Provide the (X, Y) coordinate of the cell's center where the given text is located.  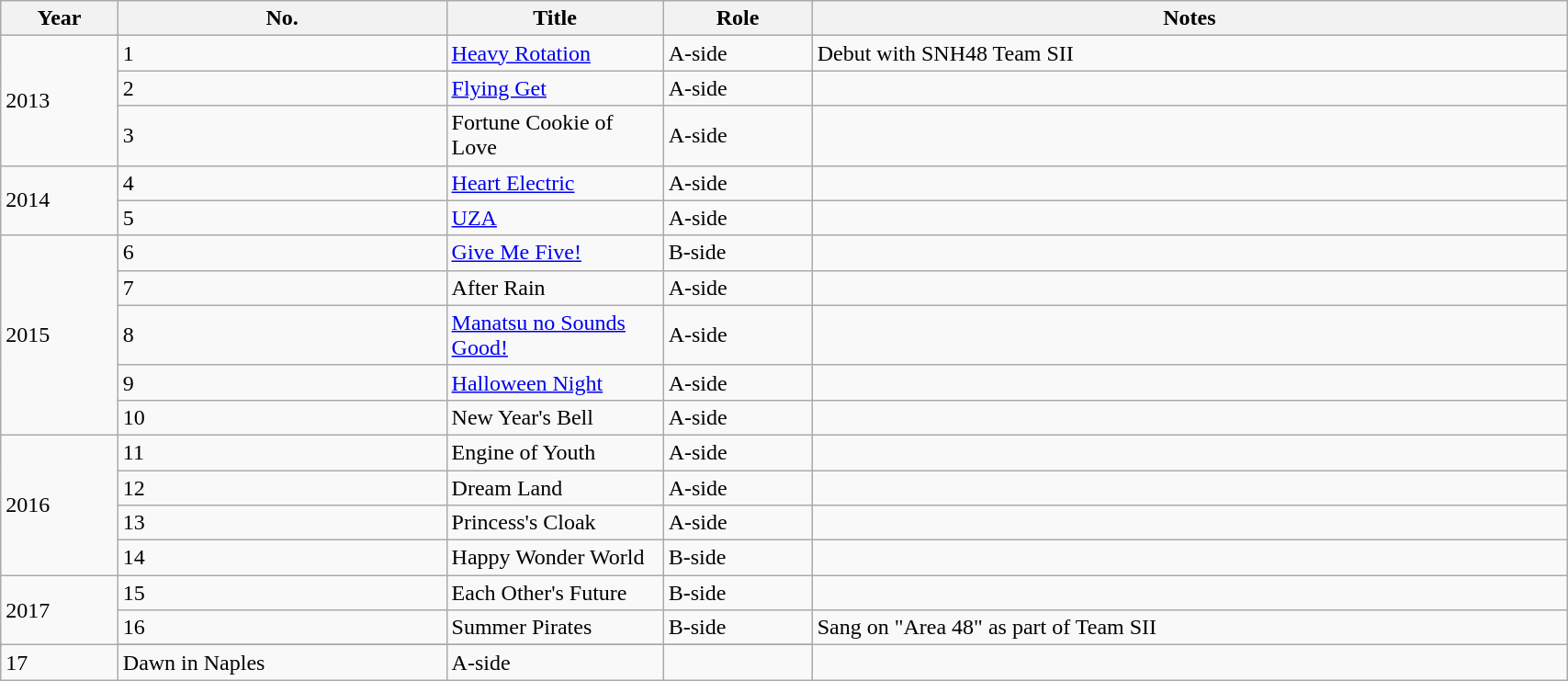
Dream Land (555, 488)
3 (282, 136)
Year (60, 18)
4 (282, 183)
Manatsu no Sounds Good! (555, 335)
6 (282, 253)
13 (282, 523)
2013 (60, 101)
Princess's Cloak (555, 523)
Each Other's Future (555, 593)
8 (282, 335)
Debut with SNH48 Team SII (1190, 53)
UZA (555, 218)
2 (282, 88)
11 (282, 452)
14 (282, 558)
Halloween Night (555, 382)
2016 (60, 505)
Notes (1190, 18)
Happy Wonder World (555, 558)
Engine of Youth (555, 452)
2017 (60, 610)
No. (282, 18)
2015 (60, 335)
Heart Electric (555, 183)
9 (282, 382)
16 (282, 628)
5 (282, 218)
15 (282, 593)
12 (282, 488)
After Rain (555, 288)
Title (555, 18)
7 (282, 288)
1 (282, 53)
Dawn in Naples (282, 663)
New Year's Bell (555, 417)
17 (60, 663)
Heavy Rotation (555, 53)
Give Me Five! (555, 253)
Fortune Cookie of Love (555, 136)
10 (282, 417)
Sang on "Area 48" as part of Team SII (1190, 628)
Role (738, 18)
Summer Pirates (555, 628)
2014 (60, 200)
Flying Get (555, 88)
